Extract the [X, Y] coordinate from the center of the cell holding the provided text.  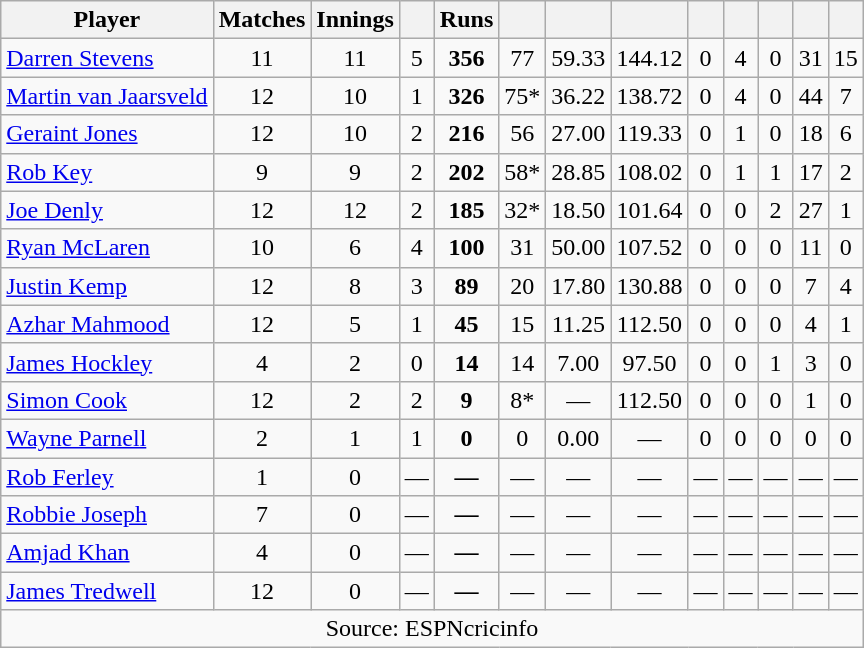
89 [466, 286]
0.00 [578, 438]
James Tredwell [107, 591]
Innings [355, 20]
Martin van Jaarsveld [107, 96]
59.33 [578, 58]
17 [810, 172]
17.80 [578, 286]
45 [466, 324]
11.25 [578, 324]
77 [522, 58]
144.12 [650, 58]
108.02 [650, 172]
56 [522, 134]
119.33 [650, 134]
36.22 [578, 96]
100 [466, 248]
Darren Stevens [107, 58]
8 [355, 286]
58* [522, 172]
75* [522, 96]
Simon Cook [107, 400]
44 [810, 96]
Azhar Mahmood [107, 324]
8* [522, 400]
97.50 [650, 362]
202 [466, 172]
18 [810, 134]
130.88 [650, 286]
326 [466, 96]
Justin Kemp [107, 286]
28.85 [578, 172]
138.72 [650, 96]
Rob Ferley [107, 477]
Ryan McLaren [107, 248]
7.00 [578, 362]
50.00 [578, 248]
185 [466, 210]
James Hockley [107, 362]
Matches [262, 20]
27.00 [578, 134]
Runs [466, 20]
Wayne Parnell [107, 438]
107.52 [650, 248]
Rob Key [107, 172]
356 [466, 58]
Joe Denly [107, 210]
32* [522, 210]
Amjad Khan [107, 553]
Source: ESPNcricinfo [432, 629]
216 [466, 134]
20 [522, 286]
Player [107, 20]
27 [810, 210]
18.50 [578, 210]
Geraint Jones [107, 134]
101.64 [650, 210]
Robbie Joseph [107, 515]
